Capture the cell that displays the provided text and extract its (x, y) central coordinate. 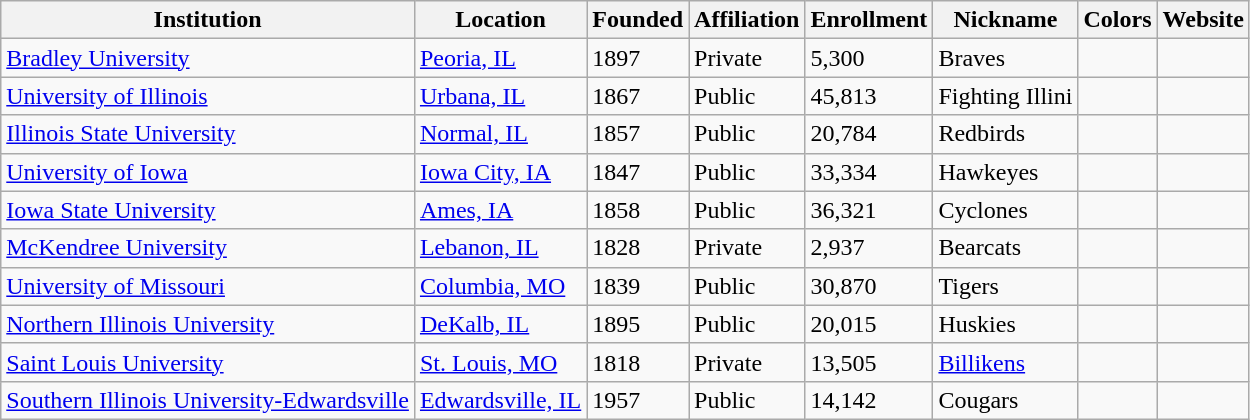
University of Iowa (208, 172)
Redbirds (1006, 134)
1858 (638, 210)
Saint Louis University (208, 362)
Edwardsville, IL (500, 400)
Huskies (1006, 324)
Columbia, MO (500, 286)
36,321 (869, 210)
Founded (638, 20)
Iowa State University (208, 210)
Location (500, 20)
Southern Illinois University-Edwardsville (208, 400)
DeKalb, IL (500, 324)
Affiliation (747, 20)
1867 (638, 96)
Ames, IA (500, 210)
University of Illinois (208, 96)
Enrollment (869, 20)
1828 (638, 248)
Braves (1006, 58)
Normal, IL (500, 134)
30,870 (869, 286)
1857 (638, 134)
Illinois State University (208, 134)
Hawkeyes (1006, 172)
33,334 (869, 172)
1839 (638, 286)
1895 (638, 324)
Website (1203, 20)
Urbana, IL (500, 96)
Nickname (1006, 20)
Billikens (1006, 362)
Lebanon, IL (500, 248)
Tigers (1006, 286)
Peoria, IL (500, 58)
Institution (208, 20)
Cyclones (1006, 210)
5,300 (869, 58)
2,937 (869, 248)
Fighting Illini (1006, 96)
20,015 (869, 324)
1897 (638, 58)
Northern Illinois University (208, 324)
Bradley University (208, 58)
1847 (638, 172)
Bearcats (1006, 248)
1818 (638, 362)
13,505 (869, 362)
McKendree University (208, 248)
Colors (1118, 20)
45,813 (869, 96)
University of Missouri (208, 286)
14,142 (869, 400)
Iowa City, IA (500, 172)
Cougars (1006, 400)
20,784 (869, 134)
1957 (638, 400)
St. Louis, MO (500, 362)
